Determine the (X, Y) coordinate at the center of the cell enclosing the given text.  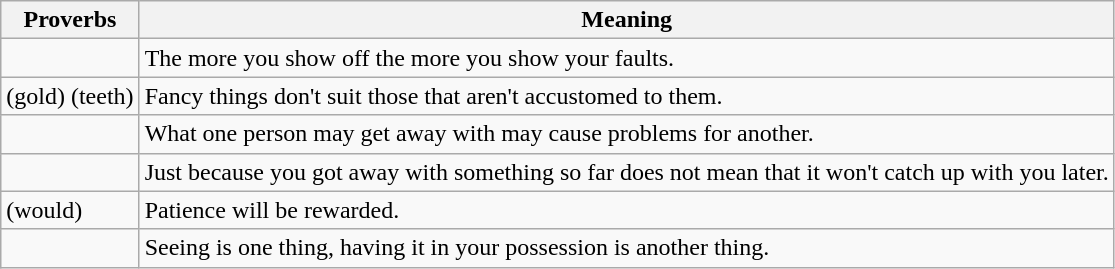
(would) (70, 210)
Meaning (626, 20)
Seeing is one thing, having it in your possession is another thing. (626, 248)
Proverbs (70, 20)
Fancy things don't suit those that aren't accustomed to them. (626, 96)
Just because you got away with something so far does not mean that it won't catch up with you later. (626, 172)
(gold) (teeth) (70, 96)
What one person may get away with may cause problems for another. (626, 134)
The more you show off the more you show your faults. (626, 58)
Patience will be rewarded. (626, 210)
